Output the [x, y] coordinate of the center of the cell containing the given text.  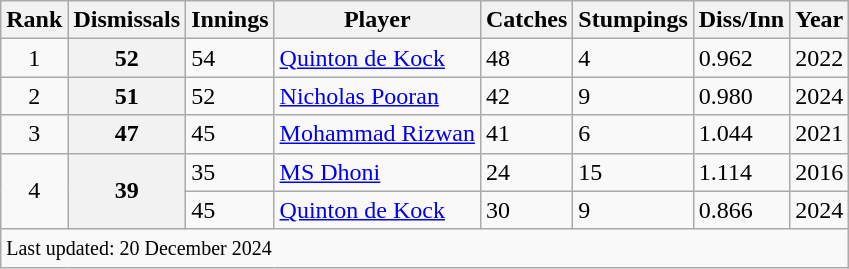
3 [34, 134]
Stumpings [633, 20]
15 [633, 172]
Rank [34, 20]
MS Dhoni [377, 172]
0.866 [741, 210]
1.044 [741, 134]
Last updated: 20 December 2024 [425, 248]
1.114 [741, 172]
51 [127, 96]
0.962 [741, 58]
2 [34, 96]
30 [526, 210]
35 [230, 172]
Year [820, 20]
Diss/Inn [741, 20]
39 [127, 191]
2021 [820, 134]
Dismissals [127, 20]
24 [526, 172]
2016 [820, 172]
6 [633, 134]
47 [127, 134]
Mohammad Rizwan [377, 134]
Catches [526, 20]
2022 [820, 58]
54 [230, 58]
0.980 [741, 96]
41 [526, 134]
Innings [230, 20]
1 [34, 58]
48 [526, 58]
42 [526, 96]
Player [377, 20]
Nicholas Pooran [377, 96]
